Locate the cell with the specified text and output its (x, y) center coordinate. 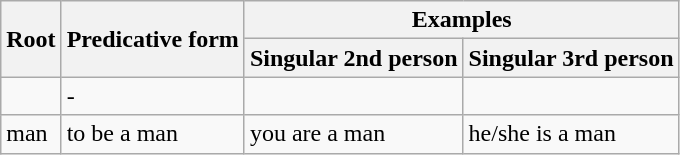
Singular 2nd person (354, 58)
Examples (462, 20)
he/she is a man (571, 134)
man (31, 134)
Singular 3rd person (571, 58)
you are a man (354, 134)
Root (31, 39)
Predicative form (152, 39)
- (152, 96)
to be a man (152, 134)
